Output the (X, Y) coordinate of the center of the cell containing the given text.  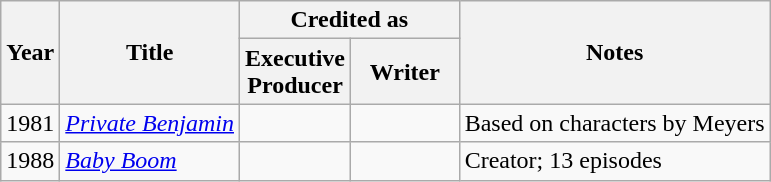
Credited as (350, 20)
Private Benjamin (150, 123)
1981 (30, 123)
Notes (614, 52)
1988 (30, 161)
Writer (406, 72)
ExecutiveProducer (296, 72)
Year (30, 52)
Title (150, 52)
Baby Boom (150, 161)
Creator; 13 episodes (614, 161)
Based on characters by Meyers (614, 123)
